Extract the [X, Y] coordinate from the center of the cell holding the provided text.  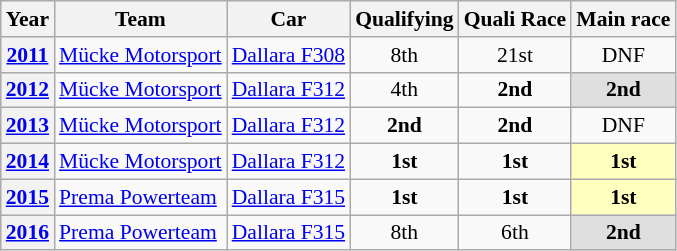
Quali Race [516, 19]
Qualifying [404, 19]
2011 [28, 55]
Team [140, 19]
2016 [28, 233]
Dallara F308 [288, 55]
2013 [28, 126]
2012 [28, 90]
2014 [28, 162]
Car [288, 19]
Year [28, 19]
4th [404, 90]
21st [516, 55]
2015 [28, 197]
Main race [623, 19]
6th [516, 233]
